Extract the [x, y] coordinate from the center of the cell holding the provided text.  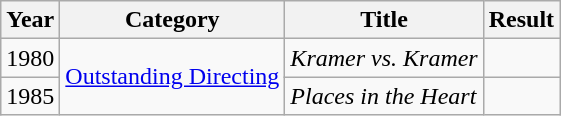
Outstanding Directing [172, 77]
Title [384, 20]
1985 [30, 96]
Year [30, 20]
Kramer vs. Kramer [384, 58]
Places in the Heart [384, 96]
Category [172, 20]
Result [521, 20]
1980 [30, 58]
